Search for the cell housing the specified text and yield its (x, y) center coordinate. 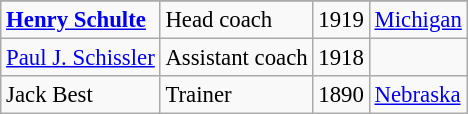
1890 (341, 95)
Jack Best (80, 95)
Trainer (236, 95)
Henry Schulte (80, 20)
Paul J. Schissler (80, 58)
Head coach (236, 20)
Michigan (418, 20)
Nebraska (418, 95)
1918 (341, 58)
1919 (341, 20)
Assistant coach (236, 58)
